Identify which cell holds the provided text, then report its (X, Y) central coordinate. 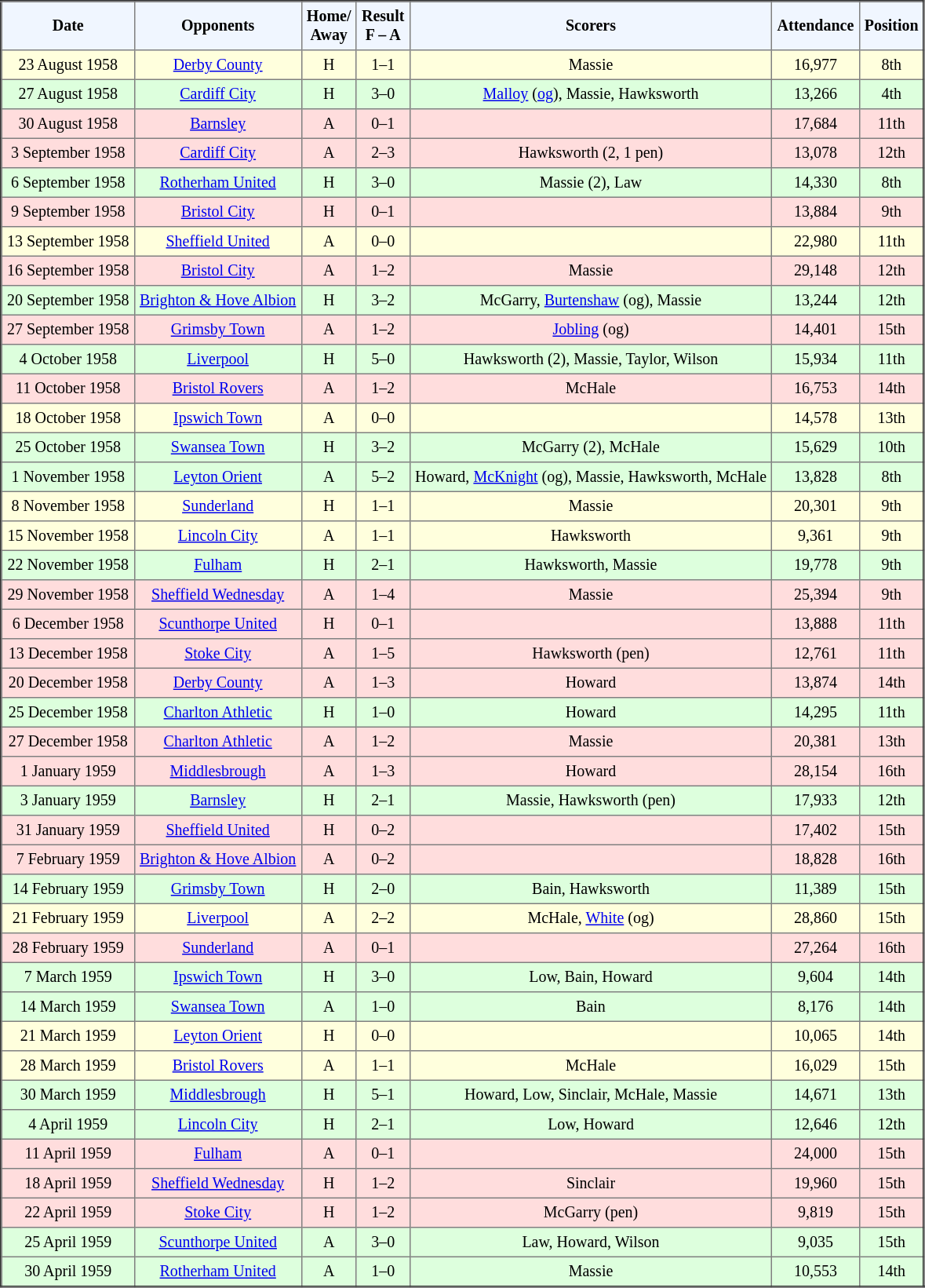
21 March 1959 (68, 1036)
Hawksworth (2), Massie, Taylor, Wilson (591, 359)
Hawksworth (2, 1 pen) (591, 153)
27 December 1958 (68, 742)
1–5 (383, 654)
10th (891, 447)
13,266 (816, 94)
17,402 (816, 830)
Attendance (816, 26)
13 December 1958 (68, 654)
ResultF – A (383, 26)
Low, Howard (591, 1125)
25 December 1958 (68, 713)
15,934 (816, 359)
10,553 (816, 1272)
31 January 1959 (68, 830)
20,301 (816, 506)
15,629 (816, 447)
15 November 1958 (68, 536)
1 January 1959 (68, 772)
9 September 1958 (68, 212)
22 November 1958 (68, 565)
25 October 1958 (68, 447)
13,244 (816, 301)
28 February 1959 (68, 948)
30 April 1959 (68, 1272)
28,860 (816, 918)
2–3 (383, 153)
7 February 1959 (68, 859)
28,154 (816, 772)
9,604 (816, 977)
Low, Bain, Howard (591, 977)
1–4 (383, 595)
9,035 (816, 1242)
Hawksworth (pen) (591, 654)
McGarry, Burtenshaw (og), Massie (591, 301)
McGarry (pen) (591, 1213)
Massie (2), Law (591, 183)
2–0 (383, 889)
3 January 1959 (68, 801)
4th (891, 94)
20 December 1958 (68, 683)
14,401 (816, 330)
Howard, McKnight (og), Massie, Hawksworth, McHale (591, 477)
22 April 1959 (68, 1213)
12,761 (816, 654)
11 October 1958 (68, 389)
27,264 (816, 948)
McGarry (2), McHale (591, 447)
1 November 1958 (68, 477)
14,295 (816, 713)
2–2 (383, 918)
16,029 (816, 1066)
Law, Howard, Wilson (591, 1242)
Massie, Hawksworth (pen) (591, 801)
14,578 (816, 418)
Hawksworth, Massie (591, 565)
Position (891, 26)
6 December 1958 (68, 624)
5–1 (383, 1095)
5–2 (383, 477)
30 August 1958 (68, 124)
Home/Away (329, 26)
16 September 1958 (68, 271)
7 March 1959 (68, 977)
25 April 1959 (68, 1242)
13,884 (816, 212)
11,389 (816, 889)
13,828 (816, 477)
14,330 (816, 183)
27 August 1958 (68, 94)
10,065 (816, 1036)
29 November 1958 (68, 595)
Hawksworth (591, 536)
3 September 1958 (68, 153)
27 September 1958 (68, 330)
19,778 (816, 565)
17,933 (816, 801)
28 March 1959 (68, 1066)
16,977 (816, 65)
Bain, Hawksworth (591, 889)
Opponents (218, 26)
5–0 (383, 359)
Sinclair (591, 1184)
16,753 (816, 389)
4 October 1958 (68, 359)
8,176 (816, 1007)
22,980 (816, 242)
19,960 (816, 1184)
24,000 (816, 1154)
Howard, Low, Sinclair, McHale, Massie (591, 1095)
McHale, White (og) (591, 918)
11 April 1959 (68, 1154)
21 February 1959 (68, 918)
Scorers (591, 26)
13,874 (816, 683)
14 February 1959 (68, 889)
23 August 1958 (68, 65)
Jobling (og) (591, 330)
14,671 (816, 1095)
12,646 (816, 1125)
13 September 1958 (68, 242)
13,078 (816, 153)
14 March 1959 (68, 1007)
20 September 1958 (68, 301)
18 April 1959 (68, 1184)
6 September 1958 (68, 183)
9,361 (816, 536)
29,148 (816, 271)
13,888 (816, 624)
30 March 1959 (68, 1095)
18 October 1958 (68, 418)
Malloy (og), Massie, Hawksworth (591, 94)
9,819 (816, 1213)
18,828 (816, 859)
25,394 (816, 595)
8 November 1958 (68, 506)
Date (68, 26)
17,684 (816, 124)
4 April 1959 (68, 1125)
Bain (591, 1007)
20,381 (816, 742)
